From the cell containing the given text, extract its center point as (x, y) coordinate. 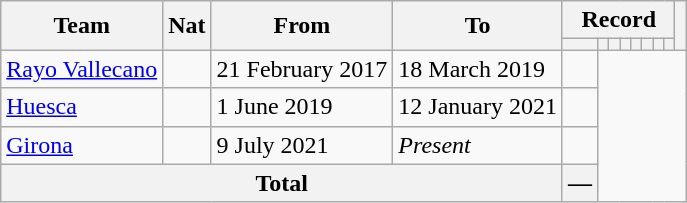
Huesca (82, 107)
Present (478, 145)
9 July 2021 (302, 145)
— (580, 183)
To (478, 26)
1 June 2019 (302, 107)
Rayo Vallecano (82, 69)
12 January 2021 (478, 107)
18 March 2019 (478, 69)
21 February 2017 (302, 69)
Total (282, 183)
Girona (82, 145)
Team (82, 26)
Record (618, 20)
Nat (187, 26)
From (302, 26)
